From the cell containing the given text, extract its center point as [x, y] coordinate. 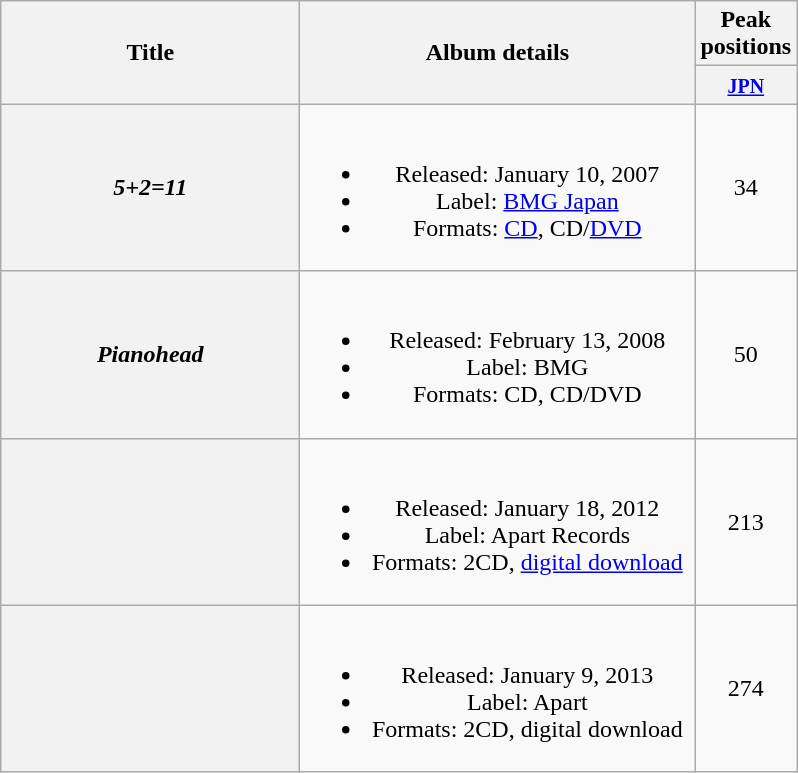
Peak positions [746, 34]
Pianohead [150, 354]
Released: January 9, 2013Label: ApartFormats: 2CD, digital download [498, 688]
Released: January 18, 2012Label: Apart RecordsFormats: 2CD, digital download [498, 522]
Title [150, 52]
5+2=11 [150, 188]
34 [746, 188]
50 [746, 354]
213 [746, 522]
274 [746, 688]
Released: January 10, 2007Label: BMG JapanFormats: CD, CD/DVD [498, 188]
Released: February 13, 2008Label: BMGFormats: CD, CD/DVD [498, 354]
JPN [746, 85]
Album details [498, 52]
